Pinpoint the cell where the given text exists, returning its (X, Y) midpoint coordinate. 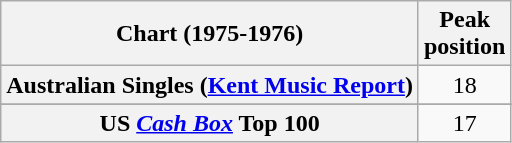
17 (464, 123)
US Cash Box Top 100 (210, 123)
Peakposition (464, 34)
Australian Singles (Kent Music Report) (210, 85)
18 (464, 85)
Chart (1975-1976) (210, 34)
